Detect which cell encompasses the target text, then output its (x, y) center coordinate. 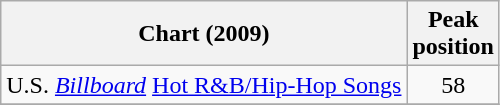
58 (453, 85)
Chart (2009) (204, 34)
U.S. Billboard Hot R&B/Hip-Hop Songs (204, 85)
Peakposition (453, 34)
